From the cell containing the given text, extract its center point as [X, Y] coordinate. 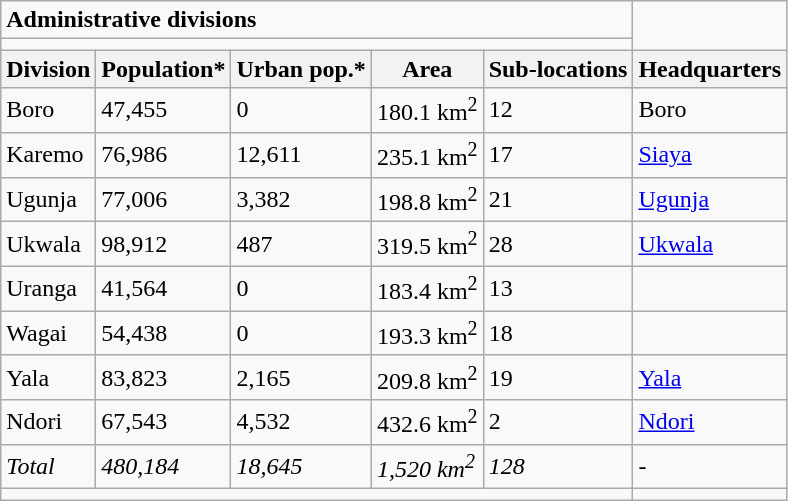
54,438 [164, 334]
18 [558, 334]
17 [558, 154]
3,382 [301, 200]
Siaya [710, 154]
193.3 km2 [427, 334]
Area [427, 69]
Headquarters [710, 69]
19 [558, 378]
432.6 km2 [427, 422]
67,543 [164, 422]
47,455 [164, 110]
Population* [164, 69]
76,986 [164, 154]
480,184 [164, 466]
Wagai [48, 334]
77,006 [164, 200]
12,611 [301, 154]
1,520 km2 [427, 466]
98,912 [164, 244]
21 [558, 200]
235.1 km2 [427, 154]
2 [558, 422]
128 [558, 466]
180.1 km2 [427, 110]
4,532 [301, 422]
83,823 [164, 378]
487 [301, 244]
41,564 [164, 288]
18,645 [301, 466]
Division [48, 69]
183.4 km2 [427, 288]
28 [558, 244]
Uranga [48, 288]
209.8 km2 [427, 378]
13 [558, 288]
Urban pop.* [301, 69]
198.8 km2 [427, 200]
- [710, 466]
12 [558, 110]
Administrative divisions [317, 20]
Karemo [48, 154]
319.5 km2 [427, 244]
Sub-locations [558, 69]
2,165 [301, 378]
Total [48, 466]
